Search for the cell housing the specified text and yield its (X, Y) center coordinate. 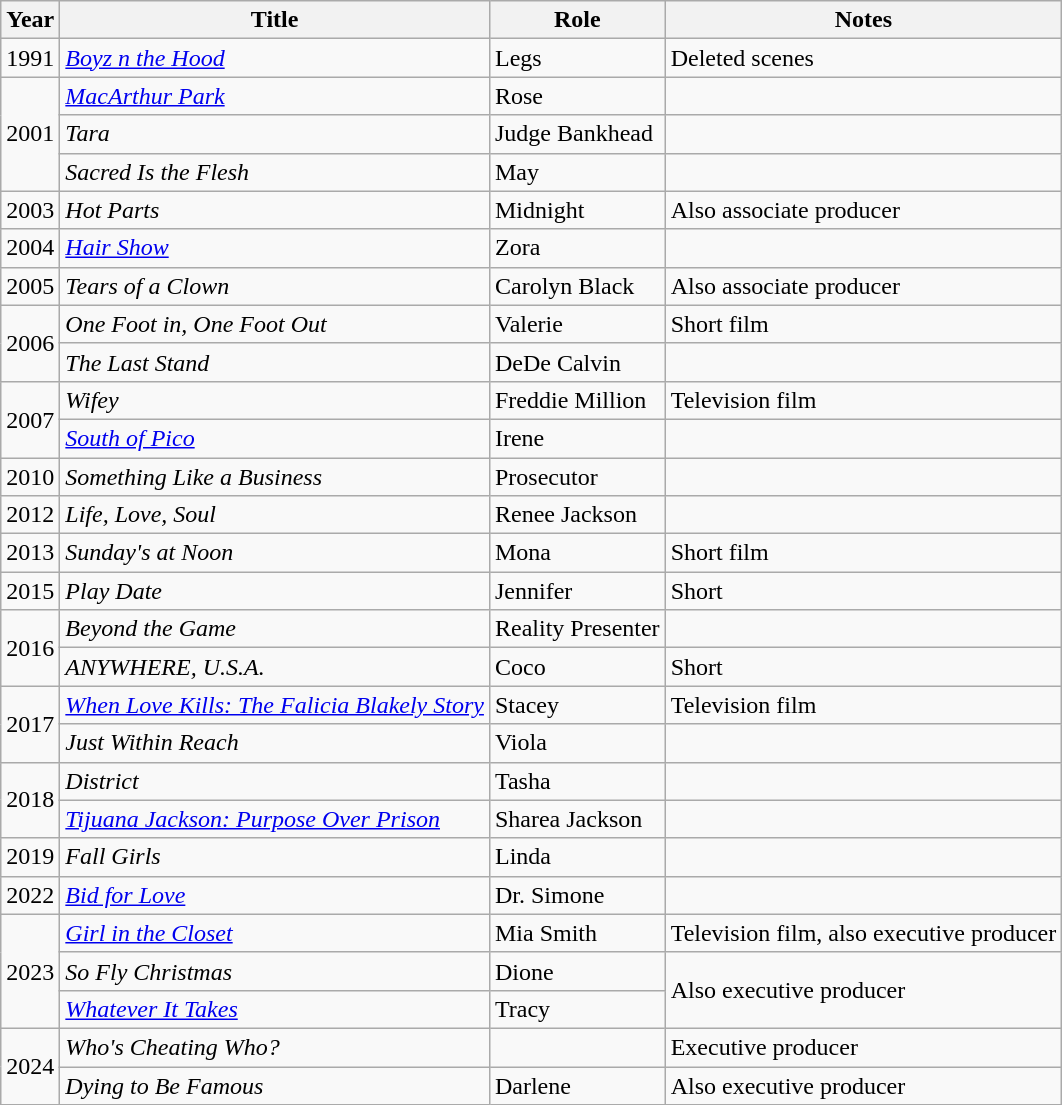
Fall Girls (275, 857)
Executive producer (864, 1047)
2019 (30, 857)
Role (577, 20)
2015 (30, 591)
Stacey (577, 705)
2003 (30, 210)
Sacred Is the Flesh (275, 172)
Midnight (577, 210)
Coco (577, 667)
Whatever It Takes (275, 1009)
DeDe Calvin (577, 362)
So Fly Christmas (275, 971)
South of Pico (275, 438)
2007 (30, 419)
Carolyn Black (577, 286)
Television film, also executive producer (864, 933)
When Love Kills: The Falicia Blakely Story (275, 705)
2023 (30, 971)
2012 (30, 515)
Year (30, 20)
Legs (577, 58)
Valerie (577, 324)
1991 (30, 58)
Mona (577, 553)
2006 (30, 343)
Hair Show (275, 248)
Sharea Jackson (577, 819)
Viola (577, 743)
Hot Parts (275, 210)
Tijuana Jackson: Purpose Over Prison (275, 819)
Sunday's at Noon (275, 553)
Linda (577, 857)
Notes (864, 20)
Zora (577, 248)
Tracy (577, 1009)
Darlene (577, 1085)
Wifey (275, 400)
Mia Smith (577, 933)
Girl in the Closet (275, 933)
Freddie Million (577, 400)
MacArthur Park (275, 96)
Something Like a Business (275, 477)
2001 (30, 134)
Judge Bankhead (577, 134)
2016 (30, 648)
Tasha (577, 781)
2013 (30, 553)
One Foot in, One Foot Out (275, 324)
May (577, 172)
2017 (30, 724)
Prosecutor (577, 477)
Tears of a Clown (275, 286)
Boyz n the Hood (275, 58)
ANYWHERE, U.S.A. (275, 667)
Dying to Be Famous (275, 1085)
Just Within Reach (275, 743)
Title (275, 20)
2018 (30, 800)
2010 (30, 477)
Irene (577, 438)
Renee Jackson (577, 515)
District (275, 781)
Play Date (275, 591)
Reality Presenter (577, 629)
Who's Cheating Who? (275, 1047)
Tara (275, 134)
Dr. Simone (577, 895)
Deleted scenes (864, 58)
2005 (30, 286)
2004 (30, 248)
Life, Love, Soul (275, 515)
Rose (577, 96)
The Last Stand (275, 362)
2022 (30, 895)
Bid for Love (275, 895)
Jennifer (577, 591)
Beyond the Game (275, 629)
2024 (30, 1066)
Dione (577, 971)
